From the cell containing the given text, extract its center point as (X, Y) coordinate. 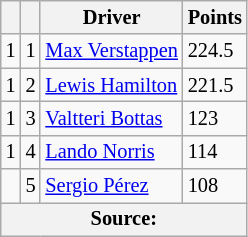
Points (215, 17)
Sergio Pérez (111, 186)
Max Verstappen (111, 51)
Source: (124, 219)
123 (215, 118)
114 (215, 152)
Driver (111, 17)
108 (215, 186)
Lando Norris (111, 152)
Lewis Hamilton (111, 85)
224.5 (215, 51)
2 (31, 85)
3 (31, 118)
Valtteri Bottas (111, 118)
221.5 (215, 85)
5 (31, 186)
4 (31, 152)
